For the text-containing cell, return its midpoint in (X, Y) coordinate format. 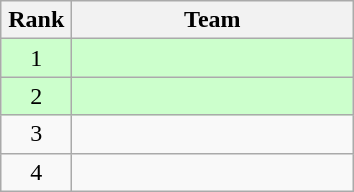
Rank (36, 20)
Team (212, 20)
1 (36, 58)
3 (36, 134)
4 (36, 172)
2 (36, 96)
